Capture the cell that displays the provided text and extract its [X, Y] central coordinate. 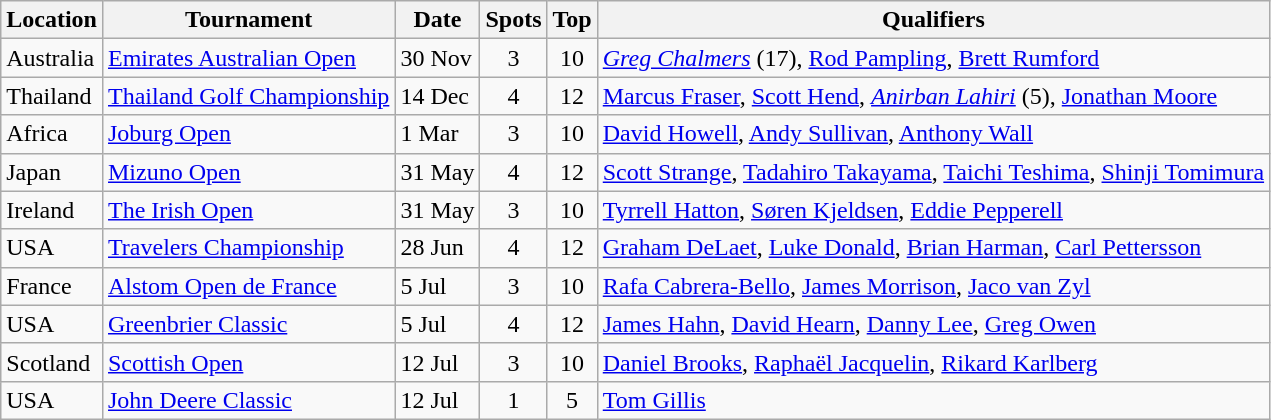
Australia [52, 58]
Travelers Championship [248, 248]
Emirates Australian Open [248, 58]
Daniel Brooks, Raphaël Jacquelin, Rikard Karlberg [933, 362]
Scotland [52, 362]
Tom Gillis [933, 400]
Greenbrier Classic [248, 324]
Location [52, 20]
Top [572, 20]
Graham DeLaet, Luke Donald, Brian Harman, Carl Pettersson [933, 248]
Spots [514, 20]
Thailand [52, 96]
Tournament [248, 20]
Scottish Open [248, 362]
Marcus Fraser, Scott Hend, Anirban Lahiri (5), Jonathan Moore [933, 96]
James Hahn, David Hearn, Danny Lee, Greg Owen [933, 324]
Joburg Open [248, 134]
Tyrrell Hatton, Søren Kjeldsen, Eddie Pepperell [933, 210]
Ireland [52, 210]
1 [514, 400]
Africa [52, 134]
30 Nov [438, 58]
14 Dec [438, 96]
The Irish Open [248, 210]
Alstom Open de France [248, 286]
John Deere Classic [248, 400]
David Howell, Andy Sullivan, Anthony Wall [933, 134]
Greg Chalmers (17), Rod Pampling, Brett Rumford [933, 58]
Rafa Cabrera-Bello, James Morrison, Jaco van Zyl [933, 286]
28 Jun [438, 248]
Qualifiers [933, 20]
1 Mar [438, 134]
Japan [52, 172]
Scott Strange, Tadahiro Takayama, Taichi Teshima, Shinji Tomimura [933, 172]
5 [572, 400]
Mizuno Open [248, 172]
Date [438, 20]
France [52, 286]
Thailand Golf Championship [248, 96]
